Return [x, y] of the center of cell containing provided text 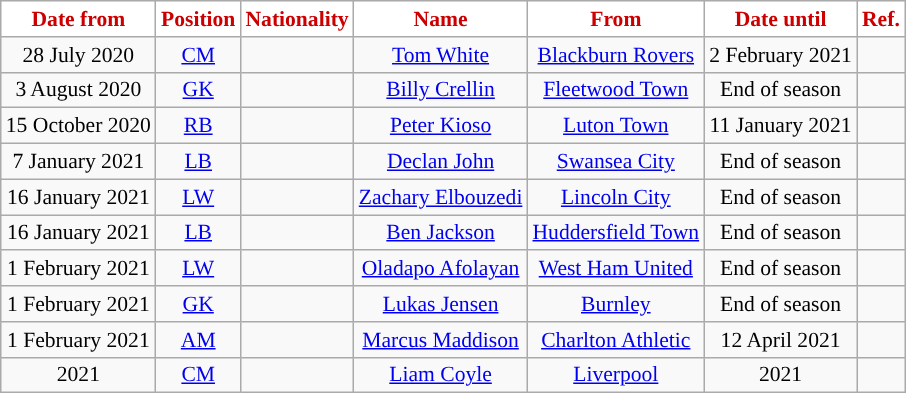
Lincoln City [616, 197]
Huddersfield Town [616, 233]
Liam Coyle [441, 375]
Ref. [881, 19]
Declan John [441, 162]
West Ham United [616, 269]
15 October 2020 [78, 126]
Ben Jackson [441, 233]
AM [198, 340]
Luton Town [616, 126]
RB [198, 126]
Oladapo Afolayan [441, 269]
Date until [780, 19]
12 April 2021 [780, 340]
11 January 2021 [780, 126]
2 February 2021 [780, 55]
Marcus Maddison [441, 340]
From [616, 19]
Blackburn Rovers [616, 55]
Lukas Jensen [441, 304]
Nationality [296, 19]
Fleetwood Town [616, 90]
Zachary Elbouzedi [441, 197]
Billy Crellin [441, 90]
Position [198, 19]
Liverpool [616, 375]
28 July 2020 [78, 55]
Peter Kioso [441, 126]
Tom White [441, 55]
3 August 2020 [78, 90]
Name [441, 19]
Date from [78, 19]
Burnley [616, 304]
7 January 2021 [78, 162]
Charlton Athletic [616, 340]
Swansea City [616, 162]
